Locate the cell with the specified text and output its [x, y] center coordinate. 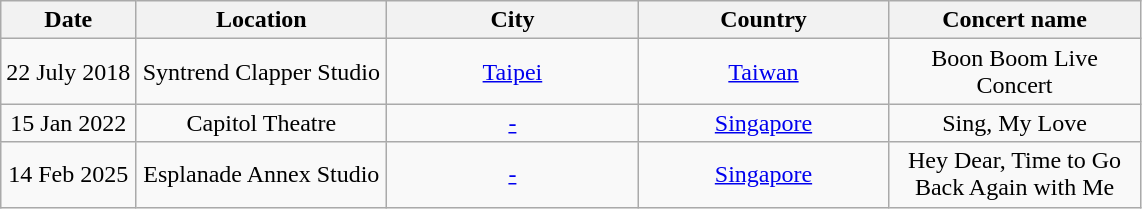
Esplanade Annex Studio [262, 174]
Taiwan [764, 72]
Hey Dear, Time to Go Back Again with Me [1014, 174]
15 Jan 2022 [68, 123]
Taipei [512, 72]
City [512, 20]
Concert name [1014, 20]
14 Feb 2025 [68, 174]
Location [262, 20]
Boon Boom Live Concert [1014, 72]
Capitol Theatre [262, 123]
Sing, My Love [1014, 123]
22 July 2018 [68, 72]
Syntrend Clapper Studio [262, 72]
Date [68, 20]
Country [764, 20]
